Pinpoint the cell where the given text exists, returning its [X, Y] midpoint coordinate. 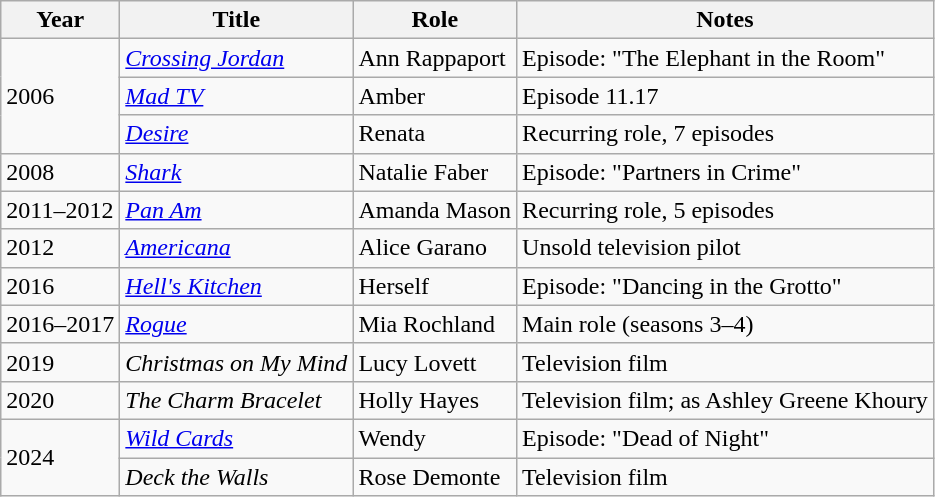
2011–2012 [60, 210]
Notes [726, 20]
Episode: "Dancing in the Grotto" [726, 286]
2008 [60, 172]
Episode: "Partners in Crime" [726, 172]
Lucy Lovett [435, 362]
2020 [60, 400]
Christmas on My Mind [236, 362]
Crossing Jordan [236, 58]
Americana [236, 248]
Year [60, 20]
Deck the Walls [236, 477]
Desire [236, 134]
Television film; as Ashley Greene Khoury [726, 400]
Amber [435, 96]
Episode: "The Elephant in the Room" [726, 58]
Role [435, 20]
Shark [236, 172]
Alice Garano [435, 248]
Rose Demonte [435, 477]
Hell's Kitchen [236, 286]
2024 [60, 457]
Episode 11.17 [726, 96]
Main role (seasons 3–4) [726, 324]
2019 [60, 362]
2006 [60, 96]
Pan Am [236, 210]
2016–2017 [60, 324]
2016 [60, 286]
Mia Rochland [435, 324]
Recurring role, 7 episodes [726, 134]
Wendy [435, 438]
Episode: "Dead of Night" [726, 438]
Wild Cards [236, 438]
Renata [435, 134]
Rogue [236, 324]
Amanda Mason [435, 210]
2012 [60, 248]
Herself [435, 286]
Unsold television pilot [726, 248]
Holly Hayes [435, 400]
Title [236, 20]
Natalie Faber [435, 172]
The Charm Bracelet [236, 400]
Mad TV [236, 96]
Ann Rappaport [435, 58]
Recurring role, 5 episodes [726, 210]
